Search for the cell housing the specified text and yield its [x, y] center coordinate. 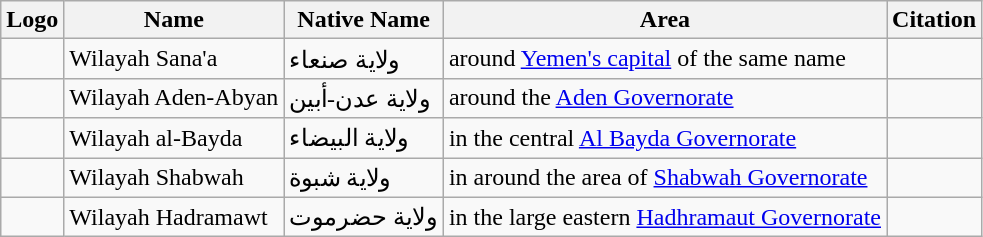
ولاية صنعاء [364, 59]
Wilayah Aden-Abyan [174, 98]
Wilayah al-Bayda [174, 138]
Native Name [364, 20]
ولاية شبوة [364, 178]
ولاية البيضاء [364, 138]
Wilayah Shabwah [174, 178]
Area [664, 20]
in the central Al Bayda Governorate [664, 138]
around the Aden Governorate [664, 98]
Wilayah Sana'a [174, 59]
Wilayah Hadramawt [174, 217]
ولاية حضرموت [364, 217]
Logo [32, 20]
in the large eastern Hadhramaut Governorate [664, 217]
Name [174, 20]
around Yemen's capital of the same name [664, 59]
ولاية عدن-أبين [364, 98]
in around the area of Shabwah Governorate [664, 178]
Citation [934, 20]
